Find where the given text appears and provide that cell's center as (X, Y) coordinate. 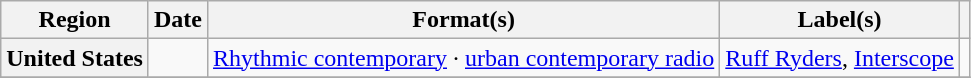
Region (75, 20)
Rhythmic contemporary · urban contemporary radio (464, 58)
United States (75, 58)
Date (178, 20)
Label(s) (840, 20)
Format(s) (464, 20)
Ruff Ryders, Interscope (840, 58)
